Find where the given text appears and provide that cell's center as (X, Y) coordinate. 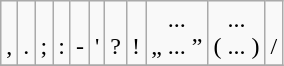
/ (274, 34)
- (80, 34)
... „ ... ” (177, 34)
. (26, 34)
' (96, 34)
! (136, 34)
; (44, 34)
: (62, 34)
, (10, 34)
? (116, 34)
... ( ... ) (236, 34)
